Extract the [X, Y] coordinate from the center of the cell holding the provided text.  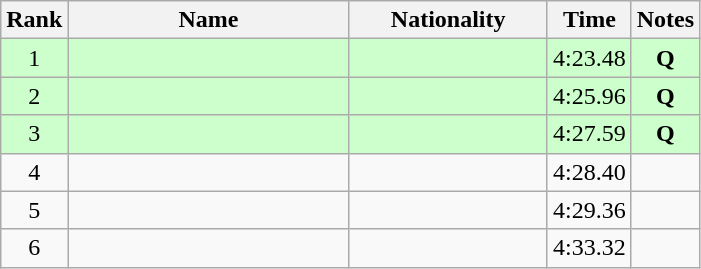
5 [34, 210]
4:23.48 [589, 58]
Notes [665, 20]
Nationality [448, 20]
4:33.32 [589, 248]
Time [589, 20]
4 [34, 172]
6 [34, 248]
4:27.59 [589, 134]
3 [34, 134]
4:25.96 [589, 96]
2 [34, 96]
Rank [34, 20]
4:29.36 [589, 210]
1 [34, 58]
4:28.40 [589, 172]
Name [208, 20]
